Scan for the cell matching the given text and deliver its (X, Y) coordinate at center. 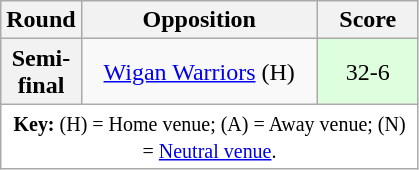
Score (368, 20)
32-6 (368, 72)
Round (41, 20)
Wigan Warriors (H) (199, 72)
Opposition (199, 20)
Semi-final (41, 72)
Key: (H) = Home venue; (A) = Away venue; (N) = Neutral venue. (210, 136)
